Scan for the cell matching the given text and deliver its (x, y) coordinate at center. 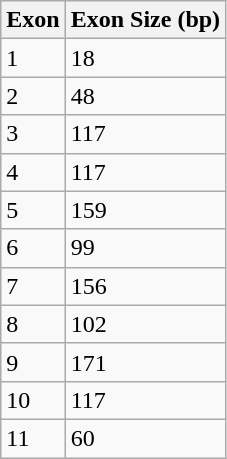
48 (145, 96)
159 (145, 210)
156 (145, 286)
5 (33, 210)
Exon Size (bp) (145, 20)
171 (145, 362)
60 (145, 438)
7 (33, 286)
102 (145, 324)
2 (33, 96)
99 (145, 248)
Exon (33, 20)
11 (33, 438)
3 (33, 134)
6 (33, 248)
4 (33, 172)
10 (33, 400)
8 (33, 324)
9 (33, 362)
1 (33, 58)
18 (145, 58)
